Determine the [x, y] coordinate at the center of the cell enclosing the given text.  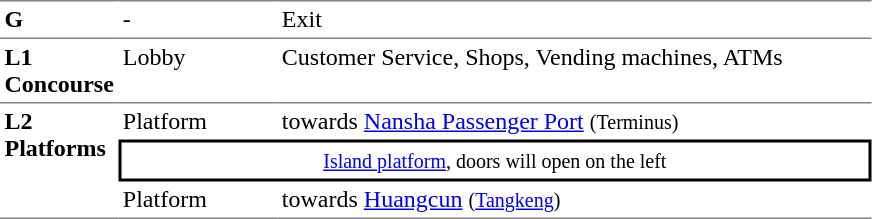
L1Concourse [59, 71]
towards Nansha Passenger Port (Terminus) [574, 122]
Platform [198, 122]
- [198, 19]
Island platform, doors will open on the left [494, 161]
Exit [574, 19]
G [59, 19]
Lobby [198, 71]
Customer Service, Shops, Vending machines, ATMs [574, 71]
